Determine the [x, y] coordinate at the center of the cell enclosing the given text.  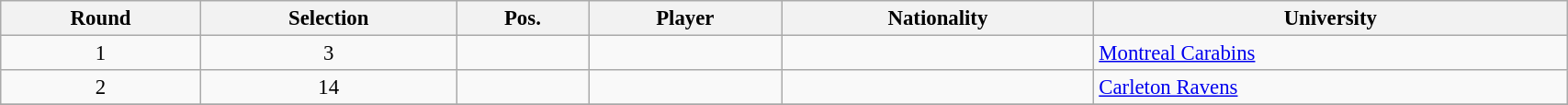
14 [329, 87]
Round [101, 18]
Player [685, 18]
Carleton Ravens [1330, 87]
Selection [329, 18]
University [1330, 18]
Nationality [938, 18]
Montreal Carabins [1330, 53]
2 [101, 87]
Pos. [523, 18]
3 [329, 53]
1 [101, 53]
